Locate the cell with the specified text and output its (X, Y) center coordinate. 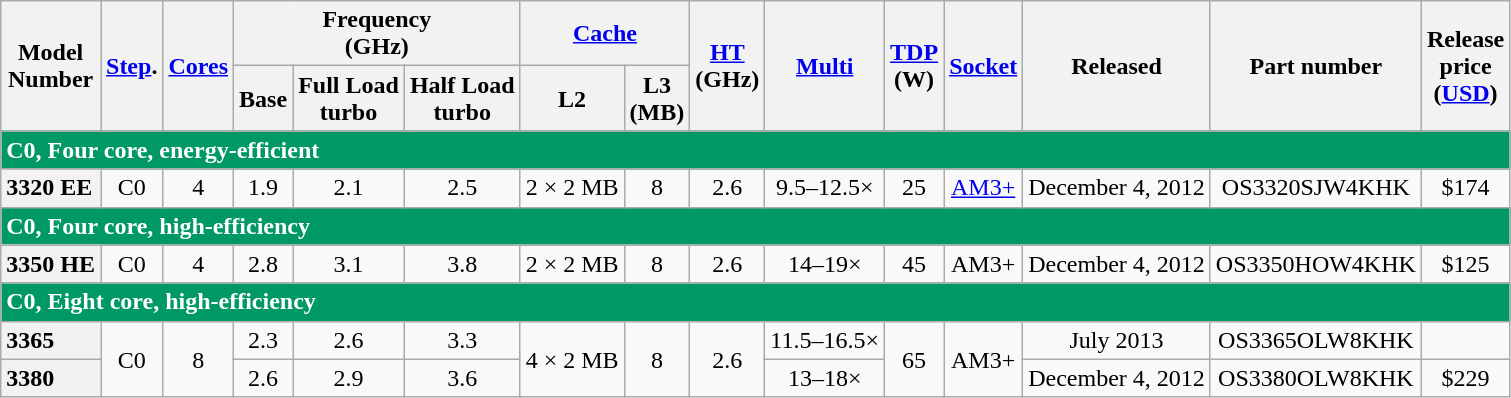
Released (1117, 66)
OS3320SJW4KHK (1316, 188)
Multi (825, 66)
13–18× (825, 378)
Cache (605, 34)
2.5 (462, 188)
4 × 2 MB (572, 359)
3380 (51, 378)
$125 (1465, 264)
TDP(W) (914, 66)
65 (914, 359)
Releaseprice(USD) (1465, 66)
3365 (51, 340)
25 (914, 188)
45 (914, 264)
3350 HE (51, 264)
Frequency(GHz) (378, 34)
3.6 (462, 378)
Step. (131, 66)
9.5–12.5× (825, 188)
HT(GHz) (728, 66)
ModelNumber (51, 66)
C0, Eight core, high-efficiency (756, 302)
OS3380OLW8KHK (1316, 378)
3.3 (462, 340)
OS3365OLW8KHK (1316, 340)
2.9 (349, 378)
3320 EE (51, 188)
Socket (984, 66)
Full Loadturbo (349, 98)
C0, Four core, energy-efficient (756, 150)
C0, Four core, high-efficiency (756, 226)
$174 (1465, 188)
3.1 (349, 264)
L2 (572, 98)
3.8 (462, 264)
Part number (1316, 66)
1.9 (264, 188)
11.5–16.5× (825, 340)
2.1 (349, 188)
14–19× (825, 264)
L3(MB) (657, 98)
2.8 (264, 264)
$229 (1465, 378)
Base (264, 98)
Half Loadturbo (462, 98)
OS3350HOW4KHK (1316, 264)
Cores (198, 66)
July 2013 (1117, 340)
2.3 (264, 340)
